Scan for the cell matching the given text and deliver its (X, Y) coordinate at center. 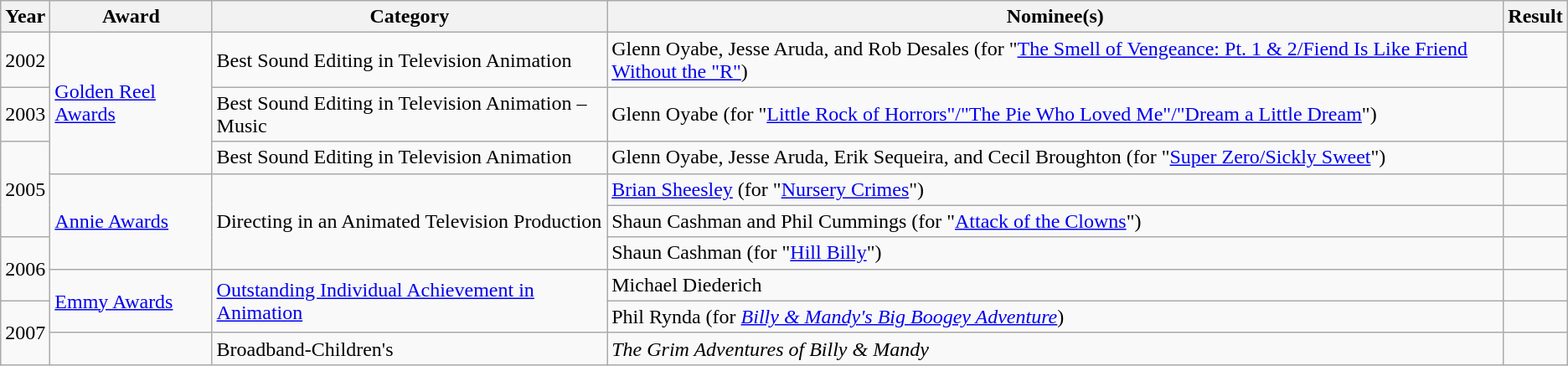
Brian Sheesley (for "Nursery Crimes") (1055, 189)
Glenn Oyabe, Jesse Aruda, and Rob Desales (for "The Smell of Vengeance: Pt. 1 & 2/Fiend Is Like Friend Without the "R") (1055, 60)
Directing in an Animated Television Production (410, 221)
Outstanding Individual Achievement in Animation (410, 301)
Award (131, 17)
Michael Diederich (1055, 285)
2006 (25, 269)
Year (25, 17)
Broadband-Children's (410, 348)
2007 (25, 332)
2002 (25, 60)
Golden Reel Awards (131, 103)
The Grim Adventures of Billy & Mandy (1055, 348)
Emmy Awards (131, 301)
Result (1535, 17)
Shaun Cashman (for "Hill Billy") (1055, 253)
Best Sound Editing in Television Animation – Music (410, 114)
Nominee(s) (1055, 17)
Shaun Cashman and Phil Cummings (for "Attack of the Clowns") (1055, 221)
2003 (25, 114)
Glenn Oyabe (for "Little Rock of Horrors"/"The Pie Who Loved Me"/"Dream a Little Dream") (1055, 114)
Category (410, 17)
Glenn Oyabe, Jesse Aruda, Erik Sequeira, and Cecil Broughton (for "Super Zero/Sickly Sweet") (1055, 157)
Annie Awards (131, 221)
Phil Rynda (for Billy & Mandy's Big Boogey Adventure) (1055, 317)
2005 (25, 189)
